Determine the (X, Y) coordinate at the center of the cell enclosing the given text.  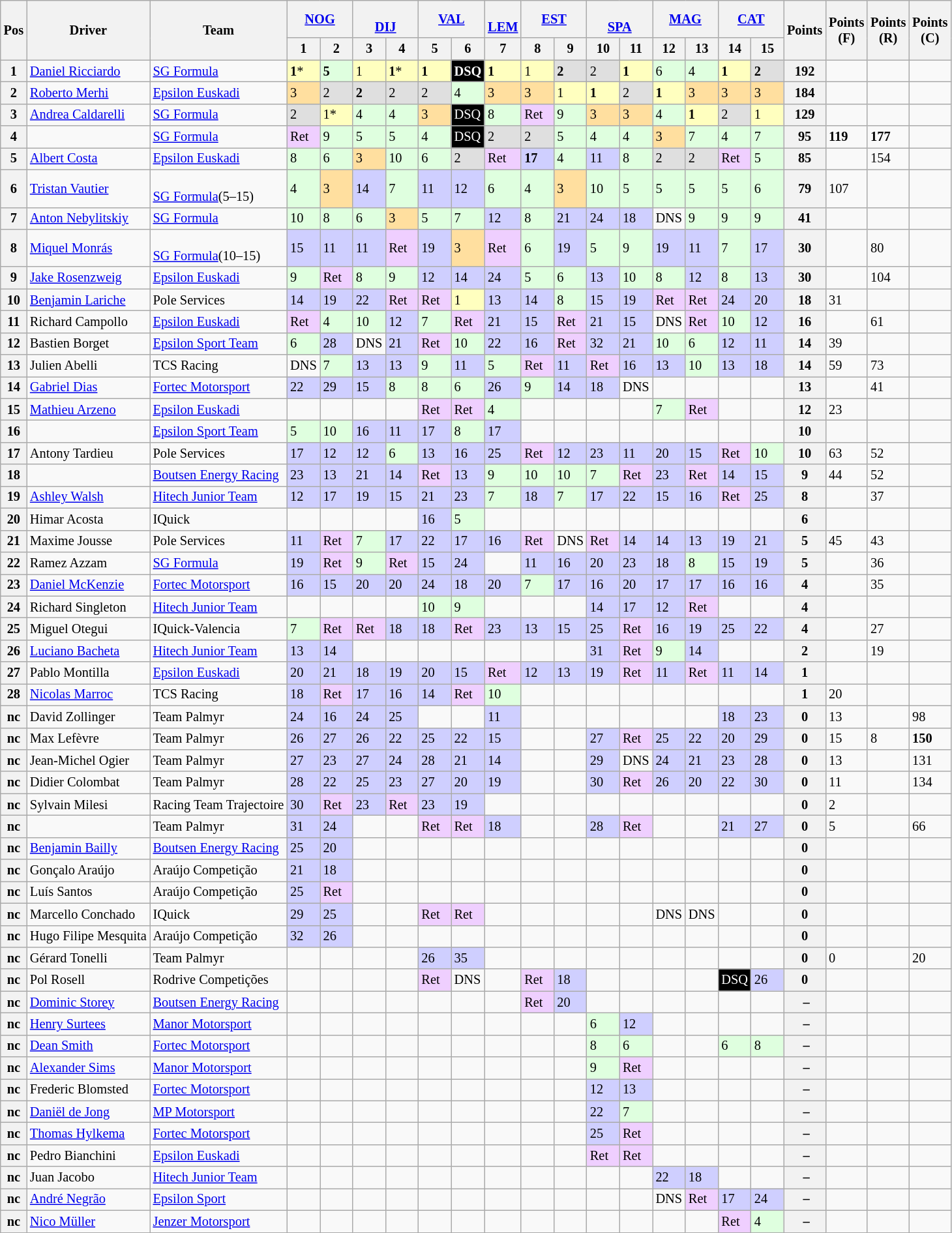
Jenzer Motorsport (219, 1221)
Miquel Monrás (89, 248)
Thomas Hylkema (89, 1134)
MAG (686, 19)
DIJ (386, 19)
Mathieu Arzeno (89, 409)
Juan Jacobo (89, 1178)
Ashley Walsh (89, 497)
Racing Team Trajectoire (219, 805)
36 (888, 563)
André Negrão (89, 1199)
Richard Campollo (89, 321)
Luís Santos (89, 892)
43 (888, 541)
Daniel Ricciardo (89, 71)
VAL (451, 19)
Himar Acosta (89, 519)
Maxime Jousse (89, 541)
Daniel McKenzie (89, 585)
Frederic Blomsted (89, 1090)
Tristan Vautier (89, 188)
Marcello Conchado (89, 914)
59 (846, 366)
LEM (503, 19)
85 (805, 158)
Ramez Azzam (89, 563)
SG Formula(10–15) (219, 248)
154 (888, 158)
Pablo Montilla (89, 673)
NOG (320, 19)
Pol Rosell (89, 980)
Points(F) (846, 30)
Richard Singleton (89, 607)
SG Formula(5–15) (219, 188)
39 (846, 344)
Roberto Merhi (89, 93)
Dominic Storey (89, 1002)
192 (805, 71)
IQuick-Valencia (219, 629)
Points(R) (888, 30)
129 (805, 115)
Henry Surtees (89, 1024)
79 (805, 188)
44 (846, 475)
Gonçalo Araújo (89, 870)
Driver (89, 30)
Max Lefèvre (89, 739)
Daniël de Jong (89, 1112)
37 (888, 497)
Albert Costa (89, 158)
Bastien Borget (89, 344)
95 (805, 137)
Hugo Filipe Mesquita (89, 936)
131 (930, 760)
SPA (619, 19)
EST (554, 19)
Pos (14, 30)
134 (930, 782)
Luciano Bacheta (89, 651)
107 (846, 188)
Anton Nebylitskiy (89, 218)
45 (846, 541)
66 (930, 826)
Miguel Otegui (89, 629)
Andrea Caldarelli (89, 115)
80 (888, 248)
104 (888, 278)
Team (219, 30)
Points(C) (930, 30)
Nico Müller (89, 1221)
Dean Smith (89, 1046)
CAT (751, 19)
Didier Colombat (89, 782)
Gabriel Dias (89, 387)
MP Motorsport (219, 1112)
177 (888, 137)
Epsilon Sport (219, 1199)
98 (930, 717)
Alexander Sims (89, 1068)
184 (805, 93)
Rodrive Competições (219, 980)
Nicolas Marroc (89, 694)
61 (888, 321)
David Zollinger (89, 717)
Julien Abelli (89, 366)
Gérard Tonelli (89, 958)
Jean-Michel Ogier (89, 760)
Sylvain Milesi (89, 805)
119 (846, 137)
73 (888, 366)
Benjamin Bailly (89, 848)
150 (930, 739)
Points (805, 30)
Benjamin Lariche (89, 300)
63 (846, 453)
Jake Rosenzweig (89, 278)
Antony Tardieu (89, 453)
Pedro Bianchini (89, 1155)
